Return the (X, Y) coordinate for the center point of the cell that contains the specified text.  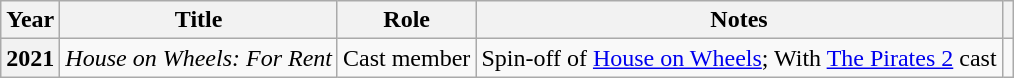
Year (30, 20)
Title (199, 20)
Cast member (406, 58)
Spin-off of House on Wheels; With The Pirates 2 cast (739, 58)
2021 (30, 58)
Role (406, 20)
House on Wheels: For Rent (199, 58)
Notes (739, 20)
